Search for the cell housing the specified text and yield its (x, y) center coordinate. 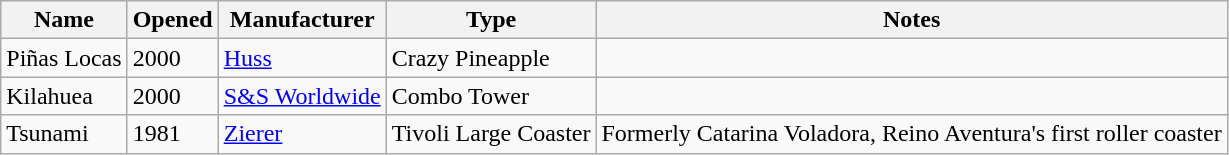
Tivoli Large Coaster (491, 134)
Huss (302, 58)
Crazy Pineapple (491, 58)
S&S Worldwide (302, 96)
Opened (172, 20)
Name (64, 20)
Tsunami (64, 134)
Combo Tower (491, 96)
Notes (912, 20)
1981 (172, 134)
Formerly Catarina Voladora, Reino Aventura's first roller coaster (912, 134)
Kilahuea (64, 96)
Piñas Locas (64, 58)
Zierer (302, 134)
Manufacturer (302, 20)
Type (491, 20)
